From the cell containing the given text, extract its center point as [x, y] coordinate. 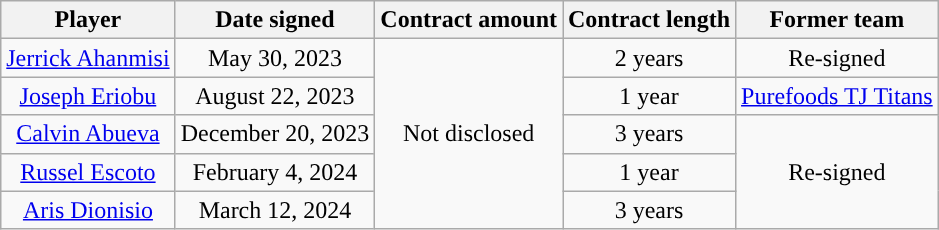
Date signed [275, 20]
Not disclosed [469, 134]
Contract length [648, 20]
March 12, 2024 [275, 210]
Calvin Abueva [88, 134]
Player [88, 20]
December 20, 2023 [275, 134]
Joseph Eriobu [88, 96]
Jerrick Ahanmisi [88, 58]
August 22, 2023 [275, 96]
Purefoods TJ Titans [838, 96]
2 years [648, 58]
Russel Escoto [88, 172]
Aris Dionisio [88, 210]
February 4, 2024 [275, 172]
Contract amount [469, 20]
Former team [838, 20]
May 30, 2023 [275, 58]
